Provide the [X, Y] coordinate of the cell's center where the given text is located.  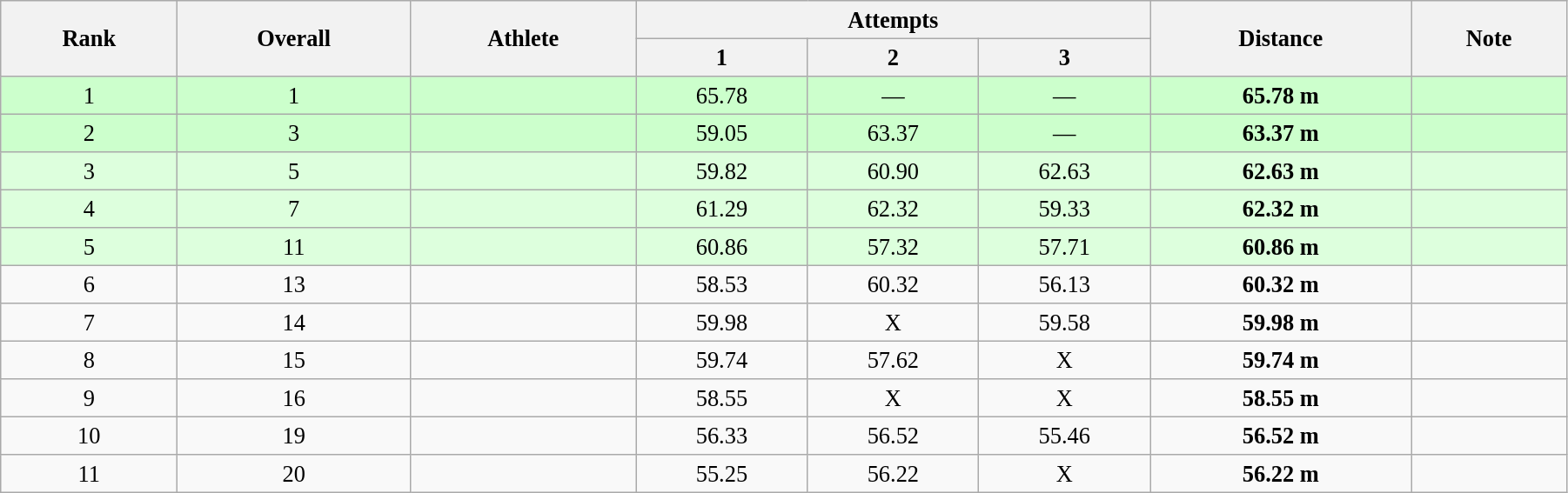
58.55 [722, 398]
56.33 [722, 436]
57.71 [1065, 247]
65.78 m [1281, 95]
Note [1490, 38]
59.82 [722, 171]
Athlete [522, 38]
59.98 [722, 323]
4 [89, 209]
9 [89, 398]
16 [294, 398]
61.29 [722, 209]
Rank [89, 38]
59.98 m [1281, 323]
60.90 [893, 171]
59.58 [1065, 323]
60.32 m [1281, 284]
Attempts [893, 19]
56.52 m [1281, 436]
60.86 m [1281, 247]
65.78 [722, 95]
59.33 [1065, 209]
6 [89, 284]
59.05 [722, 133]
57.32 [893, 247]
60.32 [893, 284]
55.46 [1065, 436]
Overall [294, 38]
63.37 m [1281, 133]
60.86 [722, 247]
8 [89, 360]
62.63 [1065, 171]
62.63 m [1281, 171]
14 [294, 323]
56.13 [1065, 284]
62.32 m [1281, 209]
19 [294, 436]
13 [294, 284]
59.74 m [1281, 360]
20 [294, 474]
56.22 [893, 474]
56.22 m [1281, 474]
58.53 [722, 284]
58.55 m [1281, 398]
59.74 [722, 360]
10 [89, 436]
56.52 [893, 436]
62.32 [893, 209]
Distance [1281, 38]
55.25 [722, 474]
15 [294, 360]
57.62 [893, 360]
63.37 [893, 133]
